Return the [x, y] coordinate for the center point of the cell that contains the specified text.  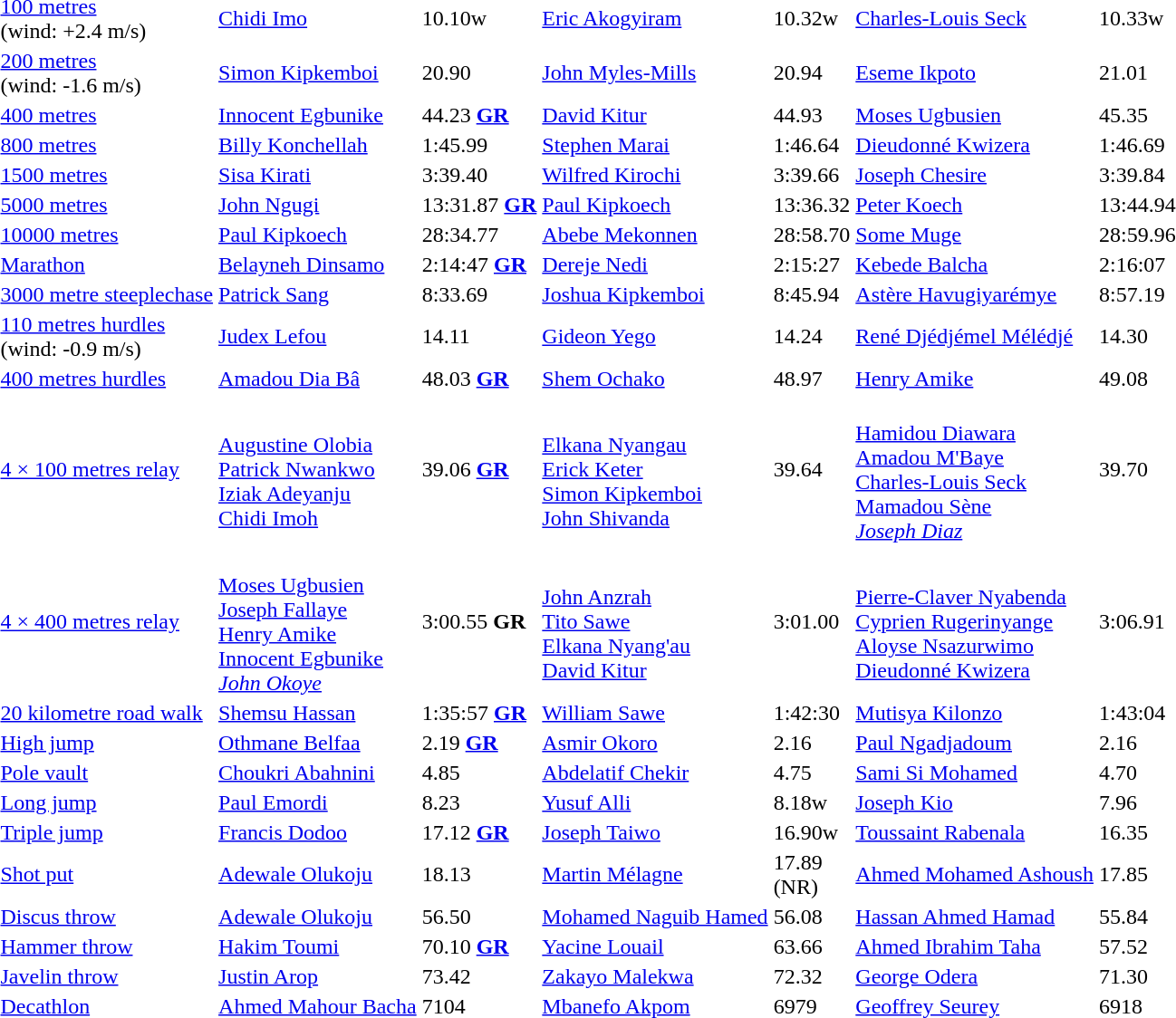
70.10 GR [479, 946]
20.94 [812, 72]
Yusuf Alli [655, 802]
Sisa Kirati [318, 175]
14.24 [812, 337]
Othmane Belfaa [318, 743]
3:39.40 [479, 175]
63.66 [812, 946]
John Myles-Mills [655, 72]
Dieudonné Kwizera [975, 145]
Dereje Nedi [655, 264]
Patrick Sang [318, 294]
Ahmed Ibrahim Taha [975, 946]
Innocent Egbunike [318, 115]
44.93 [812, 115]
28:34.77 [479, 235]
William Sawe [655, 713]
4.85 [479, 773]
8:45.94 [812, 294]
2.19 GR [479, 743]
Mutisya Kilonzo [975, 713]
20.90 [479, 72]
1:46.64 [812, 145]
Stephen Marai [655, 145]
Shemsu Hassan [318, 713]
48.03 GR [479, 379]
56.08 [812, 917]
Eseme Ikpoto [975, 72]
Yacine Louail [655, 946]
Astère Havugiyarémye [975, 294]
Simon Kipkemboi [318, 72]
Wilfred Kirochi [655, 175]
16.90w [812, 832]
Mohamed Naguib Hamed [655, 917]
Hassan Ahmed Hamad [975, 917]
Sami Si Mohamed [975, 773]
4.75 [812, 773]
17.12 GR [479, 832]
Hakim Toumi [318, 946]
Asmir Okoro [655, 743]
Judex Lefou [318, 337]
73.42 [479, 976]
8.18w [812, 802]
Hamidou DiawaraAmadou M'BayeCharles-Louis SeckMamadou SèneJoseph Diaz [975, 469]
René Djédjémel Mélédjé [975, 337]
Joseph Chesire [975, 175]
1:45.99 [479, 145]
13:31.87 GR [479, 205]
Ahmed Mohamed Ashoush [975, 875]
Shem Ochako [655, 379]
Zakayo Malekwa [655, 976]
2:15:27 [812, 264]
Augustine OlobiaPatrick NwankwoIziak AdeyanjuChidi Imoh [318, 469]
Martin Mélagne [655, 875]
Billy Konchellah [318, 145]
John Ngugi [318, 205]
28:58.70 [812, 235]
8.23 [479, 802]
Justin Arop [318, 976]
Paul Emordi [318, 802]
Belayneh Dinsamo [318, 264]
48.97 [812, 379]
14.11 [479, 337]
Elkana NyangauErick KeterSimon KipkemboiJohn Shivanda [655, 469]
David Kitur [655, 115]
3:00.55 GR [479, 621]
George Odera [975, 976]
44.23 GR [479, 115]
2.16 [812, 743]
3:01.00 [812, 621]
72.32 [812, 976]
Francis Dodoo [318, 832]
Choukri Abahnini [318, 773]
Henry Amike [975, 379]
Abdelatif Chekir [655, 773]
Pierre-Claver NyabendaCyprien RugerinyangeAloyse NsazurwimoDieudonné Kwizera [975, 621]
56.50 [479, 917]
1:42:30 [812, 713]
1:35:57 GR [479, 713]
17.89(NR) [812, 875]
Gideon Yego [655, 337]
John AnzrahTito SaweElkana Nyang'auDavid Kitur [655, 621]
Joseph Taiwo [655, 832]
2:14:47 GR [479, 264]
13:36.32 [812, 205]
3:39.66 [812, 175]
Moses UgbusienJoseph FallayeHenry AmikeInnocent EgbunikeJohn Okoye [318, 621]
Some Muge [975, 235]
Toussaint Rabenala [975, 832]
Joseph Kio [975, 802]
Abebe Mekonnen [655, 235]
Joshua Kipkemboi [655, 294]
Moses Ugbusien [975, 115]
Kebede Balcha [975, 264]
Amadou Dia Bâ [318, 379]
Peter Koech [975, 205]
39.64 [812, 469]
Paul Ngadjadoum [975, 743]
39.06 GR [479, 469]
8:33.69 [479, 294]
18.13 [479, 875]
